Extract the [X, Y] coordinate from the center of the cell holding the provided text.  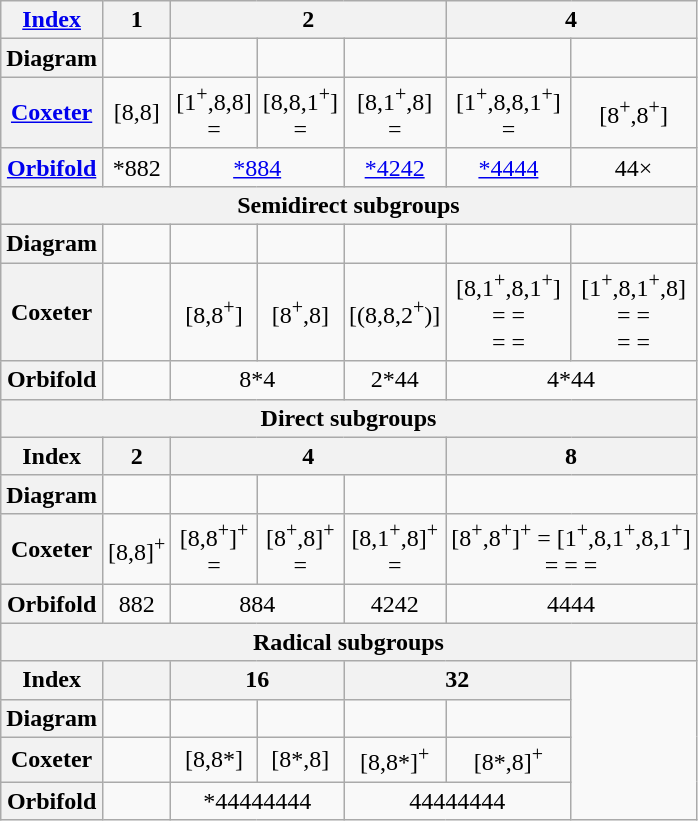
*4242 [395, 167]
[1+,8,8] = [214, 113]
16 [258, 680]
[8+,8+] [634, 113]
[1+,8,1+,8] = = = = [634, 312]
32 [458, 680]
[8,8+] [214, 312]
*882 [136, 167]
44× [634, 167]
[8,1+,8]+ = [395, 549]
*44444444 [258, 801]
[8,8+]+ = [214, 549]
882 [136, 604]
[1+,8,8,1+] = [508, 113]
4444 [571, 604]
[8,8]+ [136, 549]
8*4 [258, 380]
4*44 [571, 380]
[8,8] [136, 113]
Radical subgroups [348, 642]
[8,1+,8] = [395, 113]
884 [258, 604]
[8,8,1+] = [300, 113]
4242 [395, 604]
[8,1+,8,1+] = = = = [508, 312]
[8+,8]+ = [300, 549]
[8+,8+]+ = [1+,8,1+,8,1+] = = = [571, 549]
44444444 [458, 801]
Direct subgroups [348, 418]
[8,8*] [214, 760]
[8+,8] [300, 312]
[(8,8,2+)] [395, 312]
2*44 [395, 380]
[8*,8] [300, 760]
[8*,8]+ [508, 760]
Semidirect subgroups [348, 205]
[8,8*]+ [395, 760]
*884 [258, 167]
*4444 [508, 167]
1 [136, 20]
8 [571, 456]
